For the text-containing cell, return its midpoint in (X, Y) coordinate format. 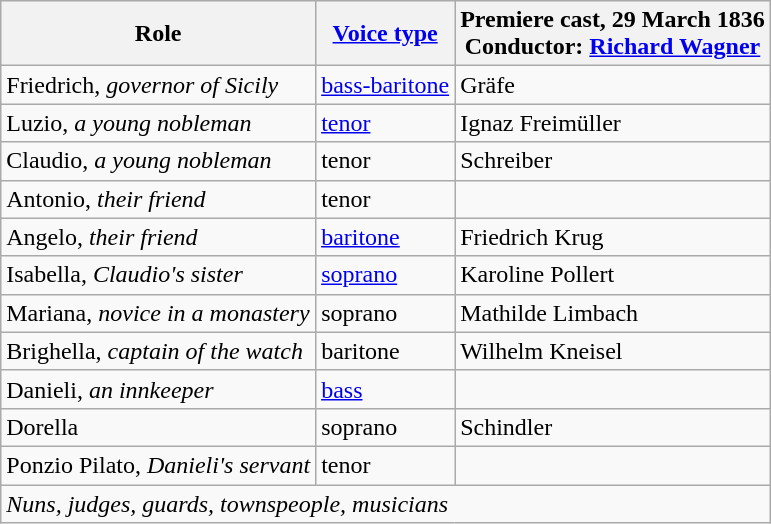
Friedrich, governor of Sicily (158, 85)
Mariana, novice in a monastery (158, 313)
bass (386, 389)
Wilhelm Kneisel (613, 351)
Ignaz Freimüller (613, 123)
Nuns, judges, guards, townspeople, musicians (386, 503)
Brighella, captain of the watch (158, 351)
Luzio, a young nobleman (158, 123)
Angelo, their friend (158, 237)
Ponzio Pilato, Danieli's servant (158, 465)
Mathilde Limbach (613, 313)
Gräfe (613, 85)
Danieli, an innkeeper (158, 389)
Schreiber (613, 161)
Role (158, 34)
Isabella, Claudio's sister (158, 275)
Karoline Pollert (613, 275)
Voice type (386, 34)
Antonio, their friend (158, 199)
Friedrich Krug (613, 237)
Schindler (613, 427)
Premiere cast, 29 March 1836Conductor: Richard Wagner (613, 34)
Dorella (158, 427)
bass-baritone (386, 85)
Claudio, a young nobleman (158, 161)
